Determine the [x, y] coordinate at the center of the cell enclosing the given text.  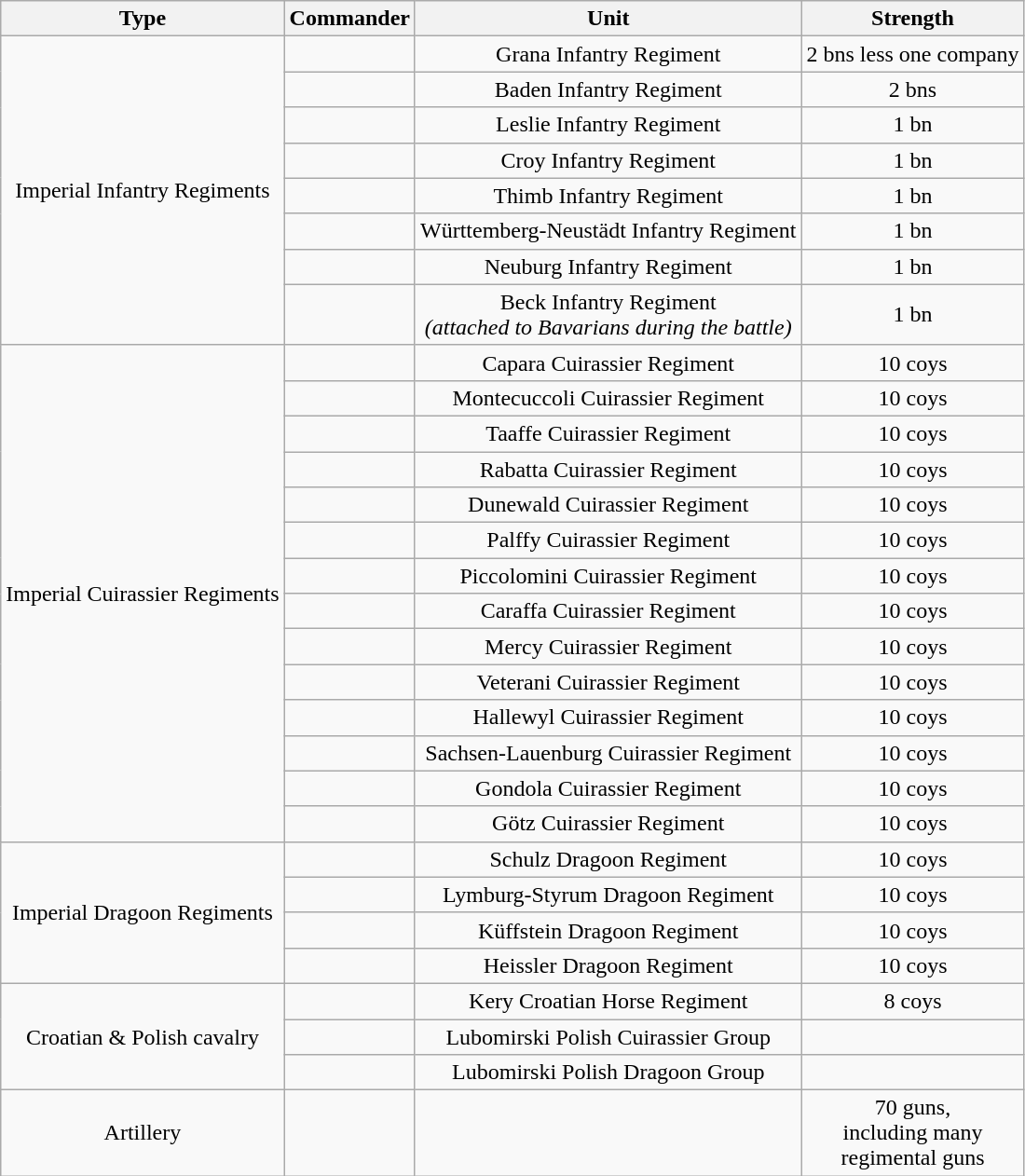
Küffstein Dragoon Regiment [608, 930]
2 bns less one company [913, 54]
Gondola Cuirassier Regiment [608, 788]
Baden Infantry Regiment [608, 89]
Mercy Cuirassier Regiment [608, 647]
Rabatta Cuirassier Regiment [608, 469]
Beck Infantry Regiment(attached to Bavarians during the battle) [608, 315]
70 guns,including manyregimental guns [913, 1133]
Imperial Cuirassier Regiments [143, 593]
Croy Infantry Regiment [608, 160]
Lymburg-Styrum Dragoon Regiment [608, 895]
Götz Cuirassier Regiment [608, 824]
Lubomirski Polish Dragoon Group [608, 1073]
Württemberg-Neustädt Infantry Regiment [608, 231]
Unit [608, 19]
Commander [349, 19]
Veterani Cuirassier Regiment [608, 682]
Taaffe Cuirassier Regiment [608, 433]
Thimb Infantry Regiment [608, 196]
8 coys [913, 1001]
Croatian & Polish cavalry [143, 1036]
Palffy Cuirassier Regiment [608, 540]
2 bns [913, 89]
Capara Cuirassier Regiment [608, 362]
Leslie Infantry Regiment [608, 125]
Strength [913, 19]
Imperial Infantry Regiments [143, 191]
Grana Infantry Regiment [608, 54]
Heissler Dragoon Regiment [608, 965]
Piccolomini Cuirassier Regiment [608, 576]
Kery Croatian Horse Regiment [608, 1001]
Hallewyl Cuirassier Regiment [608, 718]
Caraffa Cuirassier Regiment [608, 611]
Lubomirski Polish Cuirassier Group [608, 1037]
Sachsen-Lauenburg Cuirassier Regiment [608, 753]
Type [143, 19]
Dunewald Cuirassier Regiment [608, 505]
Neuburg Infantry Regiment [608, 267]
Montecuccoli Cuirassier Regiment [608, 398]
Schulz Dragoon Regiment [608, 859]
Imperial Dragoon Regiments [143, 912]
Artillery [143, 1133]
